Scan for the cell matching the given text and deliver its [x, y] coordinate at center. 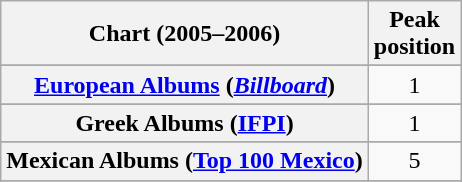
Greek Albums (IFPI) [185, 123]
Peakposition [414, 34]
5 [414, 161]
European Albums (Billboard) [185, 85]
Mexican Albums (Top 100 Mexico) [185, 161]
Chart (2005–2006) [185, 34]
